For the text-containing cell, return its midpoint in [x, y] coordinate format. 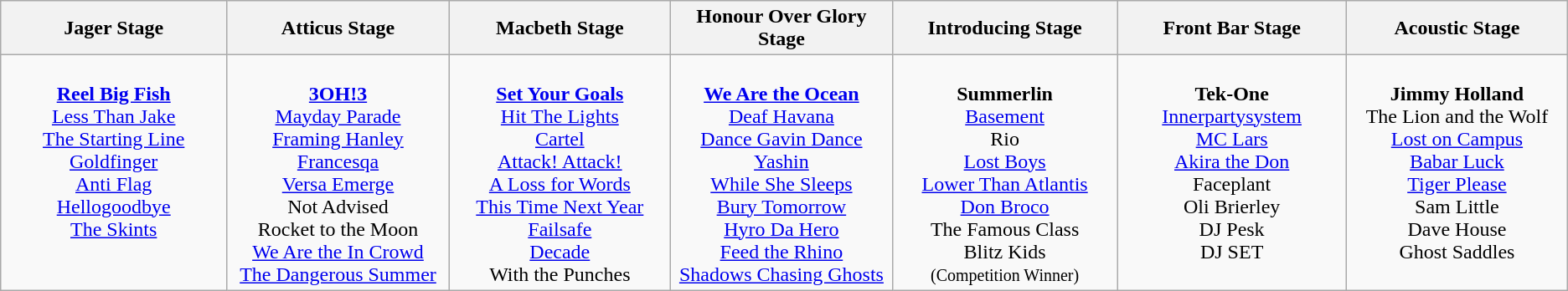
Front Bar Stage [1232, 28]
Set Your Goals Hit The Lights Cartel Attack! Attack! A Loss for Words This Time Next Year Failsafe Decade With the Punches [560, 172]
Macbeth Stage [560, 28]
Jager Stage [114, 28]
Reel Big Fish Less Than Jake The Starting Line Goldfinger Anti Flag Hellogoodbye The Skints [114, 172]
Tek-One Innerpartysystem MC Lars Akira the Don Faceplant Oli Brierley DJ Pesk DJ SET [1232, 172]
Acoustic Stage [1457, 28]
3OH!3 Mayday Parade Framing Hanley Francesqa Versa Emerge Not Advised Rocket to the Moon We Are the In Crowd The Dangerous Summer [338, 172]
We Are the Ocean Deaf Havana Dance Gavin Dance Yashin While She Sleeps Bury Tomorrow Hyro Da Hero Feed the Rhino Shadows Chasing Ghosts [781, 172]
Honour Over Glory Stage [781, 28]
Summerlin Basement Rio Lost Boys Lower Than Atlantis Don Broco The Famous Class Blitz Kids (Competition Winner) [1005, 172]
Introducing Stage [1005, 28]
Atticus Stage [338, 28]
Jimmy Holland The Lion and the Wolf Lost on Campus Babar Luck Tiger Please Sam Little Dave House Ghost Saddles [1457, 172]
